Detect which cell encompasses the target text, then output its [x, y] center coordinate. 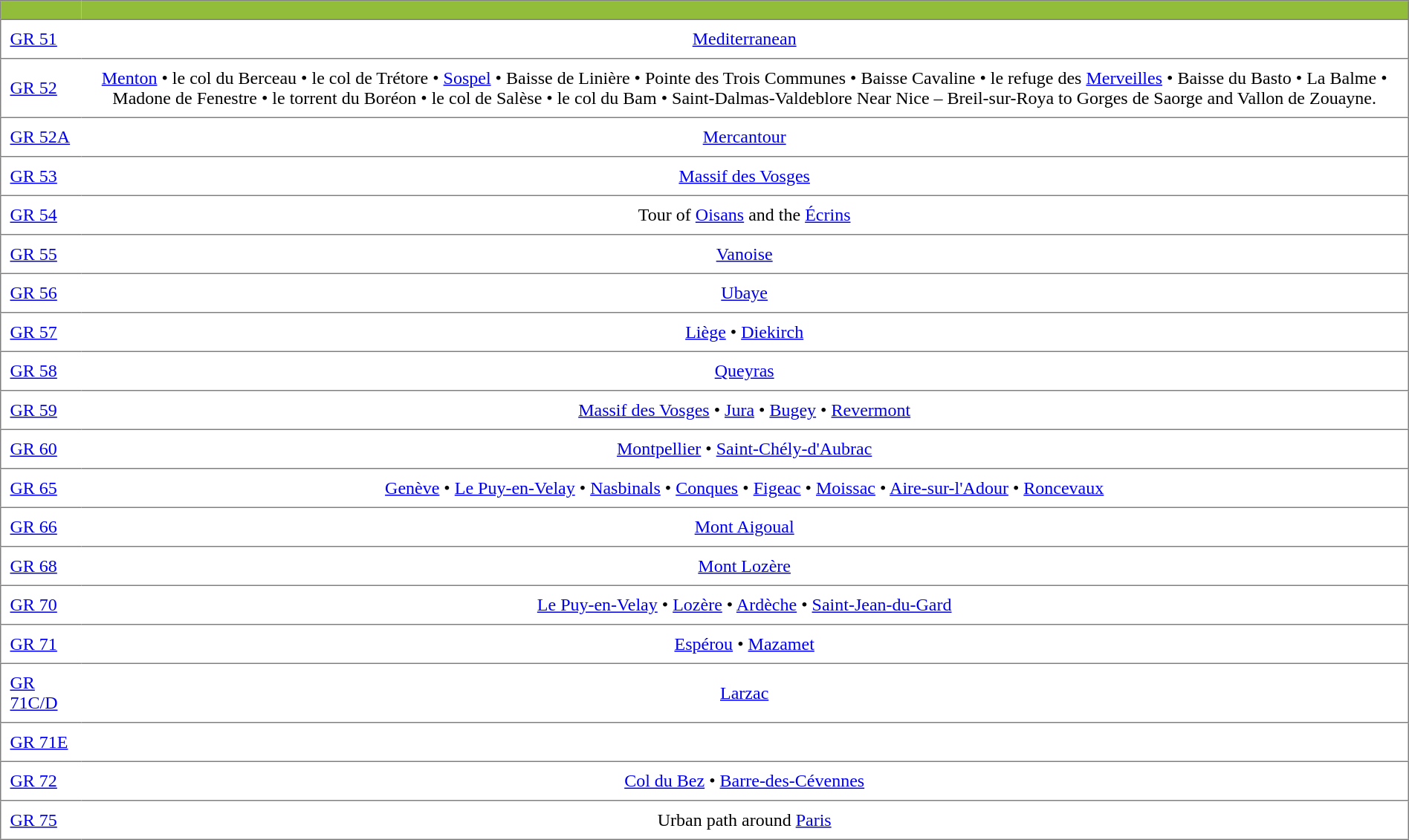
GR 72 [41, 781]
GR 71C/D [41, 693]
Massif des Vosges • Jura • Bugey • Revermont [745, 410]
GR 51 [41, 39]
GR 68 [41, 566]
GR 55 [41, 254]
Mont Lozère [745, 566]
Col du Bez • Barre-des-Cévennes [745, 781]
GR 65 [41, 488]
GR 66 [41, 527]
Massif des Vosges [745, 176]
Mediterranean [745, 39]
Urban path around Paris [745, 820]
GR 71 [41, 644]
GR 71E [41, 742]
Liège • Diekirch [745, 332]
Mont Aigoual [745, 527]
Le Puy-en-Velay • Lozère • Ardèche • Saint-Jean-du-Gard [745, 605]
GR 53 [41, 176]
Espérou • Mazamet [745, 644]
Tour of Oisans and the Écrins [745, 215]
GR 58 [41, 371]
GR 59 [41, 410]
GR 60 [41, 449]
GR 52 [41, 88]
GR 75 [41, 820]
Queyras [745, 371]
Genève • Le Puy-en-Velay • Nasbinals • Conques • Figeac • Moissac • Aire-sur-l'Adour • Roncevaux [745, 488]
GR 56 [41, 293]
Montpellier • Saint-Chély-d'Aubrac [745, 449]
Vanoise [745, 254]
Ubaye [745, 293]
Larzac [745, 693]
GR 54 [41, 215]
GR 52A [41, 137]
GR 70 [41, 605]
Mercantour [745, 137]
GR 57 [41, 332]
